Return [x, y] of the center of cell containing provided text 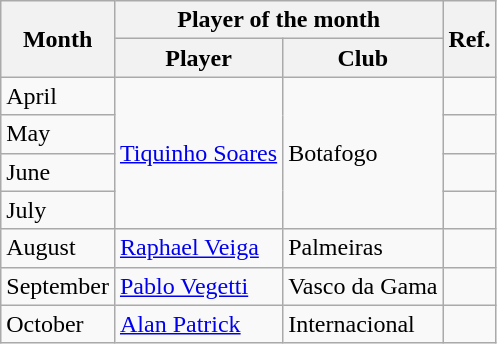
Vasco da Gama [363, 286]
Internacional [363, 324]
Botafogo [363, 153]
June [58, 172]
Pablo Vegetti [198, 286]
Tiquinho Soares [198, 153]
July [58, 210]
Palmeiras [363, 248]
September [58, 286]
May [58, 134]
August [58, 248]
Raphael Veiga [198, 248]
Alan Patrick [198, 324]
Club [363, 58]
Player of the month [278, 20]
October [58, 324]
Ref. [470, 39]
Player [198, 58]
April [58, 96]
Month [58, 39]
